Capture the cell that displays the provided text and extract its [x, y] central coordinate. 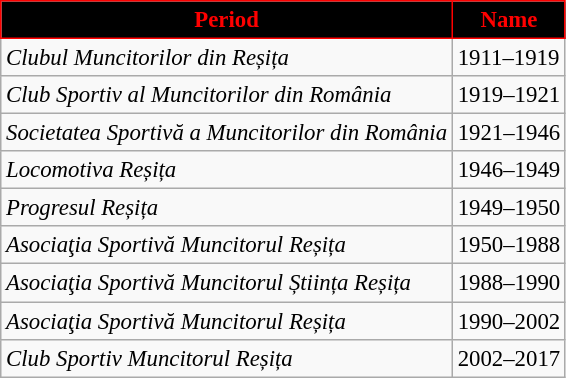
Societatea Sportivă a Muncitorilor din România [227, 133]
1950–1988 [508, 245]
Progresul Reșița [227, 208]
Asociaţia Sportivă Muncitorul Știința Reșița [227, 283]
Name [508, 20]
Period [227, 20]
2002–2017 [508, 358]
1990–2002 [508, 321]
Club Sportiv al Muncitorilor din România [227, 95]
Clubul Muncitorilor din Reșița [227, 58]
1949–1950 [508, 208]
1946–1949 [508, 170]
1988–1990 [508, 283]
Club Sportiv Muncitorul Reșița [227, 358]
1919–1921 [508, 95]
1911–1919 [508, 58]
1921–1946 [508, 133]
Locomotiva Reșița [227, 170]
